Find where the given text appears and provide that cell's center as (X, Y) coordinate. 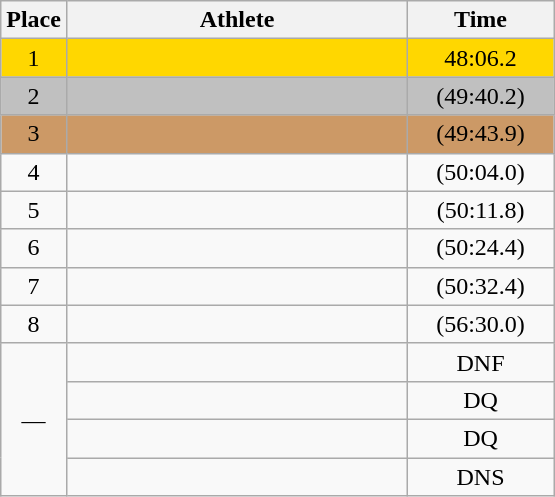
7 (34, 286)
(50:04.0) (481, 172)
2 (34, 96)
Time (481, 20)
DNF (481, 362)
DNS (481, 477)
(56:30.0) (481, 324)
(49:40.2) (481, 96)
(49:43.9) (481, 134)
Place (34, 20)
6 (34, 248)
8 (34, 324)
(50:24.4) (481, 248)
1 (34, 58)
4 (34, 172)
3 (34, 134)
(50:11.8) (481, 210)
— (34, 419)
Athlete (236, 20)
5 (34, 210)
48:06.2 (481, 58)
(50:32.4) (481, 286)
